Extract the (X, Y) coordinate from the center of the cell holding the provided text.  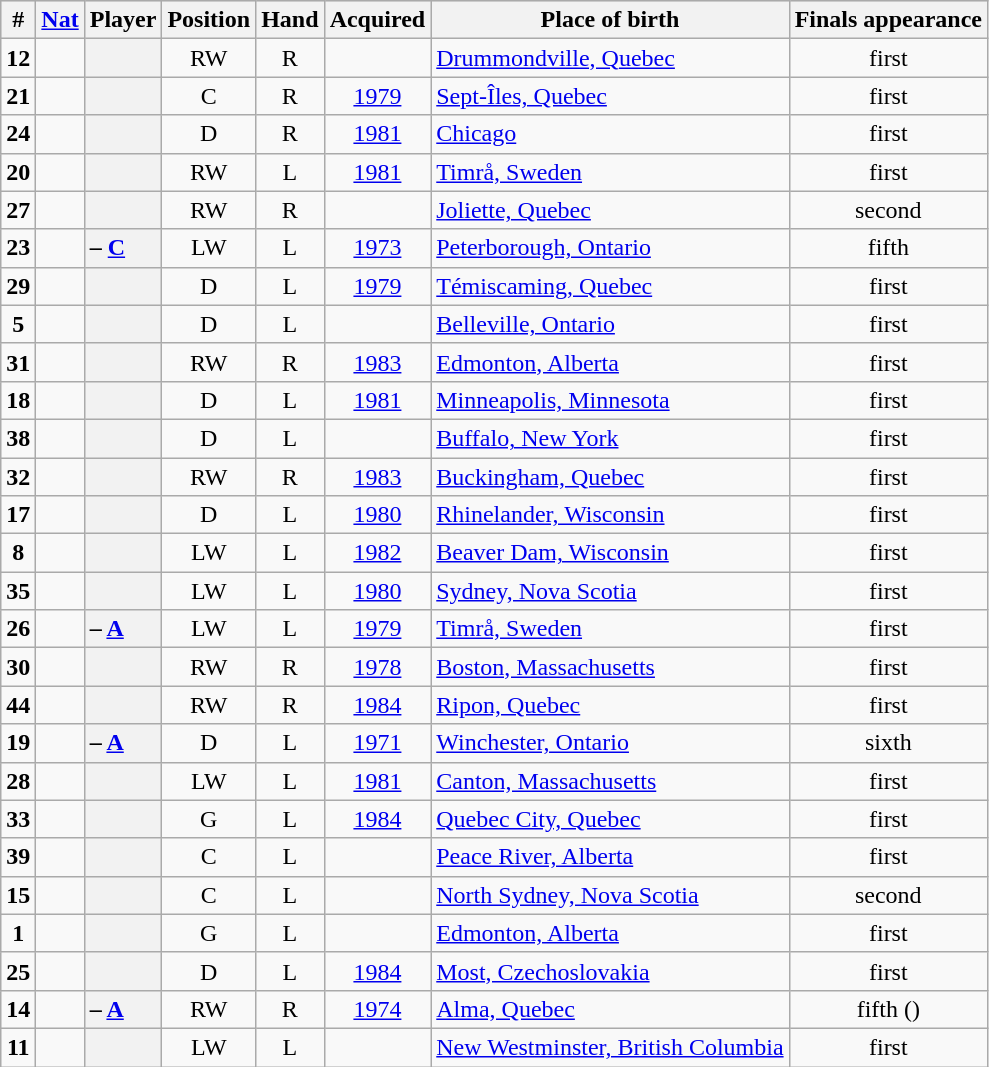
# (18, 20)
1978 (378, 667)
fifth () (888, 1009)
Buffalo, New York (610, 438)
Acquired (378, 20)
5 (18, 324)
1 (18, 933)
15 (18, 895)
27 (18, 210)
Place of birth (610, 20)
8 (18, 553)
25 (18, 971)
33 (18, 819)
24 (18, 134)
1974 (378, 1009)
29 (18, 286)
New Westminster, British Columbia (610, 1047)
11 (18, 1047)
Most, Czechoslovakia (610, 971)
14 (18, 1009)
23 (18, 248)
Chicago (610, 134)
Sept-Îles, Quebec (610, 96)
44 (18, 705)
Ripon, Quebec (610, 705)
31 (18, 362)
Sydney, Nova Scotia (610, 591)
North Sydney, Nova Scotia (610, 895)
Boston, Massachusetts (610, 667)
Beaver Dam, Wisconsin (610, 553)
39 (18, 857)
38 (18, 438)
26 (18, 629)
Belleville, Ontario (610, 324)
Rhinelander, Wisconsin (610, 515)
Minneapolis, Minnesota (610, 400)
21 (18, 96)
18 (18, 400)
sixth (888, 743)
30 (18, 667)
20 (18, 172)
Alma, Quebec (610, 1009)
Finals appearance (888, 20)
Joliette, Quebec (610, 210)
Hand (290, 20)
Témiscaming, Quebec (610, 286)
fifth (888, 248)
Position (209, 20)
Winchester, Ontario (610, 743)
17 (18, 515)
32 (18, 477)
Peterborough, Ontario (610, 248)
Player (123, 20)
35 (18, 591)
19 (18, 743)
1971 (378, 743)
Drummondville, Quebec (610, 58)
12 (18, 58)
Nat (60, 20)
Buckingham, Quebec (610, 477)
– C (123, 248)
1973 (378, 248)
Peace River, Alberta (610, 857)
28 (18, 781)
Canton, Massachusetts (610, 781)
Quebec City, Quebec (610, 819)
1982 (378, 553)
